Locate the cell with the specified text and output its (X, Y) center coordinate. 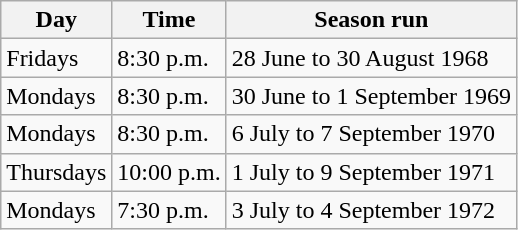
30 June to 1 September 1969 (371, 96)
Fridays (56, 58)
7:30 p.m. (169, 210)
10:00 p.m. (169, 172)
6 July to 7 September 1970 (371, 134)
3 July to 4 September 1972 (371, 210)
Time (169, 20)
Day (56, 20)
Thursdays (56, 172)
28 June to 30 August 1968 (371, 58)
Season run (371, 20)
1 July to 9 September 1971 (371, 172)
